Pinpoint the cell where the given text exists, returning its [X, Y] midpoint coordinate. 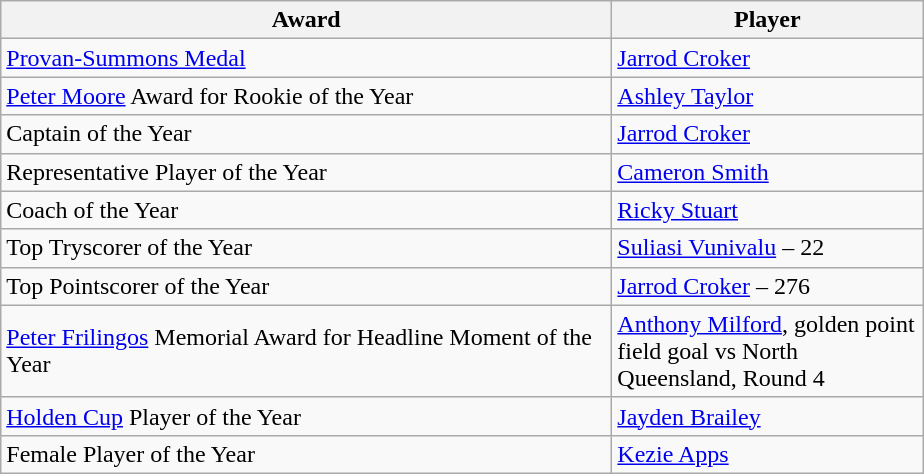
Holden Cup Player of the Year [306, 416]
Captain of the Year [306, 134]
Coach of the Year [306, 210]
Peter Moore Award for Rookie of the Year [306, 96]
Cameron Smith [768, 172]
Ashley Taylor [768, 96]
Suliasi Vunivalu – 22 [768, 248]
Player [768, 20]
Ricky Stuart [768, 210]
Top Tryscorer of the Year [306, 248]
Jarrod Croker – 276 [768, 286]
Top Pointscorer of the Year [306, 286]
Jayden Brailey [768, 416]
Anthony Milford, golden point field goal vs North Queensland, Round 4 [768, 351]
Peter Frilingos Memorial Award for Headline Moment of the Year [306, 351]
Award [306, 20]
Provan-Summons Medal [306, 58]
Kezie Apps [768, 454]
Representative Player of the Year [306, 172]
Female Player of the Year [306, 454]
